Determine the [x, y] coordinate at the center of the cell enclosing the given text.  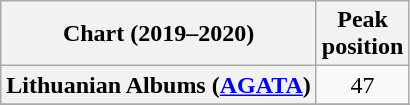
Chart (2019–2020) [159, 34]
47 [362, 85]
Lithuanian Albums (AGATA) [159, 85]
Peakposition [362, 34]
